Determine the (X, Y) coordinate at the center of the cell enclosing the given text.  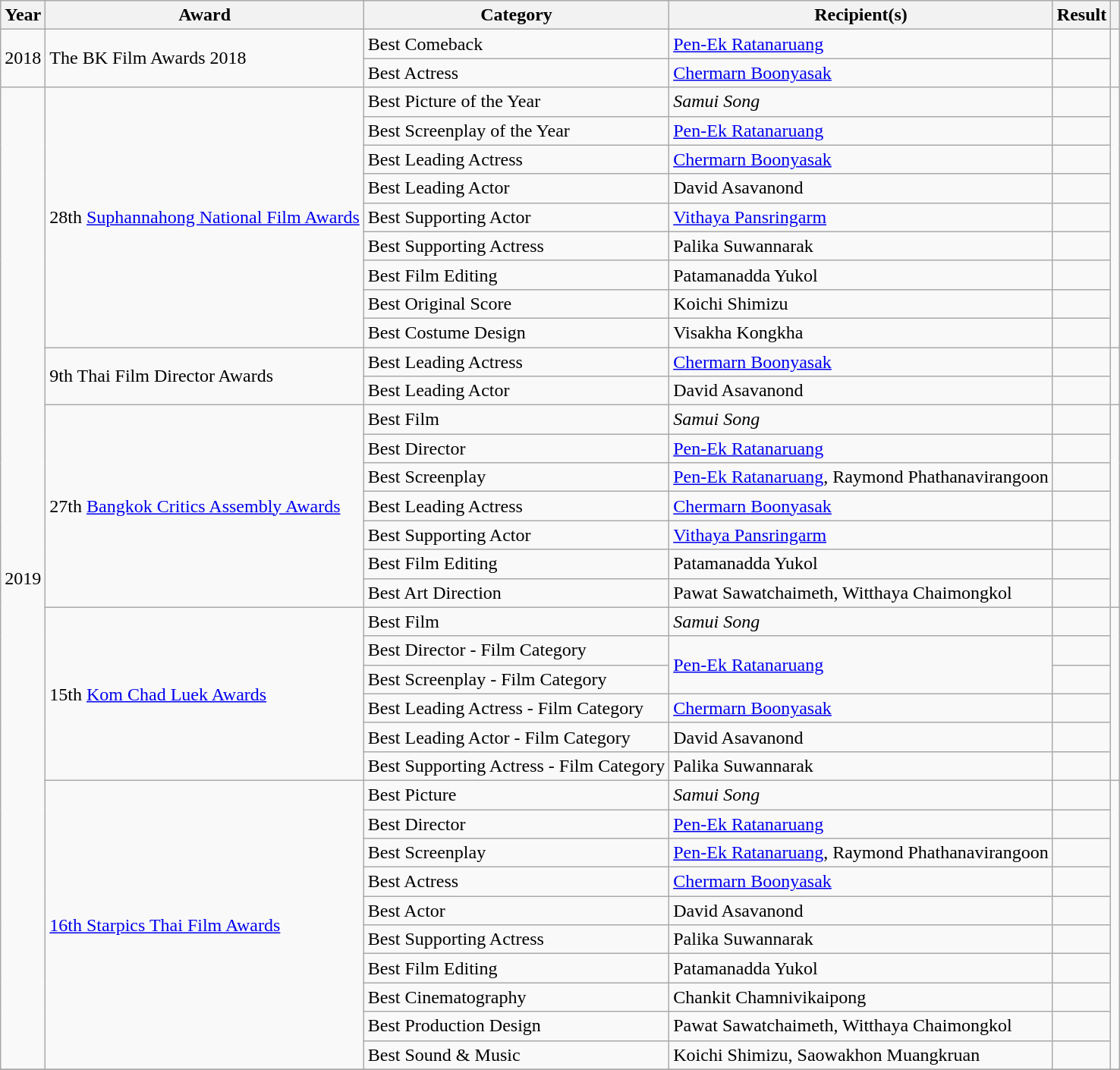
Recipient(s) (861, 15)
2019 (23, 578)
9th Thai Film Director Awards (205, 376)
Best Screenplay - Film Category (516, 679)
Best Director - Film Category (516, 650)
Visakha Kongkha (861, 332)
27th Bangkok Critics Assembly Awards (205, 506)
Best Supporting Actress - Film Category (516, 766)
Best Sound & Music (516, 1055)
Best Leading Actor - Film Category (516, 737)
Category (516, 15)
Best Cinematography (516, 997)
28th Suphannahong National Film Awards (205, 217)
Chankit Chamnivikaipong (861, 997)
Koichi Shimizu (861, 304)
2018 (23, 58)
16th Starpics Thai Film Awards (205, 924)
Best Screenplay of the Year (516, 131)
Best Costume Design (516, 332)
Best Leading Actress - Film Category (516, 708)
15th Kom Chad Luek Awards (205, 694)
Best Production Design (516, 1026)
Year (23, 15)
Best Picture of the Year (516, 102)
The BK Film Awards 2018 (205, 58)
Best Original Score (516, 304)
Award (205, 15)
Best Picture (516, 795)
Result (1081, 15)
Koichi Shimizu, Saowakhon Muangkruan (861, 1055)
Best Comeback (516, 44)
Best Actor (516, 911)
Best Art Direction (516, 593)
